Return the (X, Y) coordinate for the center point of the cell that contains the specified text.  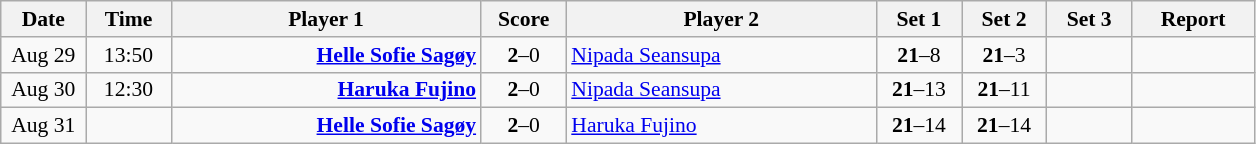
Aug 31 (44, 126)
Set 3 (1090, 19)
12:30 (128, 90)
Aug 30 (44, 90)
Aug 29 (44, 55)
21–3 (1004, 55)
21–11 (1004, 90)
Time (128, 19)
Player 1 (326, 19)
Report (1194, 19)
21–8 (918, 55)
Player 2 (721, 19)
Set 1 (918, 19)
21–13 (918, 90)
Set 2 (1004, 19)
13:50 (128, 55)
Score (524, 19)
Date (44, 19)
